Detect which cell encompasses the target text, then output its [X, Y] center coordinate. 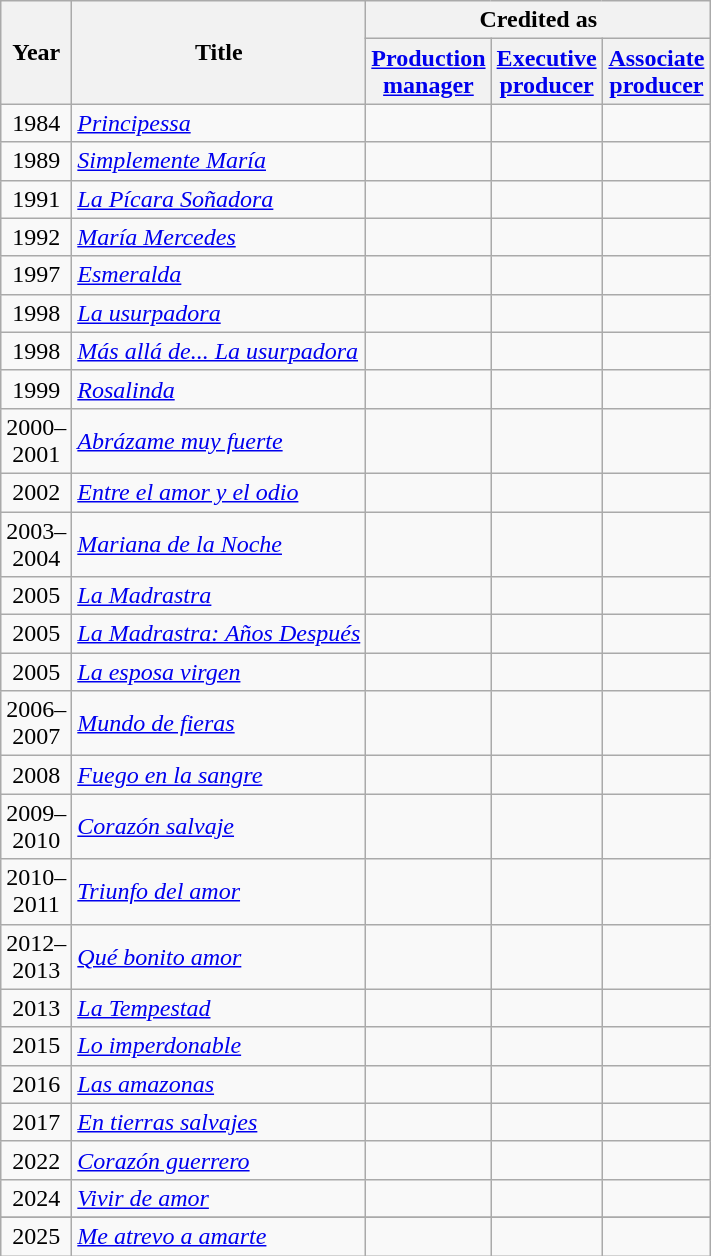
Lo imperdonable [219, 1046]
2017 [36, 1122]
En tierras salvajes [219, 1122]
Entre el amor y el odio [219, 492]
Mundo de fieras [219, 724]
2016 [36, 1084]
Rosalinda [219, 389]
1999 [36, 389]
Las amazonas [219, 1084]
1997 [36, 275]
2009–2010 [36, 826]
2006–2007 [36, 724]
Esmeralda [219, 275]
Associate producer [656, 72]
2003–2004 [36, 544]
2024 [36, 1198]
Vivir de amor [219, 1198]
2022 [36, 1160]
2013 [36, 1008]
Abrázame muy fuerte [219, 440]
2008 [36, 775]
1989 [36, 161]
La esposa virgen [219, 672]
Simplemente María [219, 161]
Más allá de... La usurpadora [219, 351]
2000–2001 [36, 440]
Year [36, 52]
La Pícara Soñadora [219, 199]
2025 [36, 1236]
Corazón guerrero [219, 1160]
Credited as [538, 20]
Corazón salvaje [219, 826]
Mariana de la Noche [219, 544]
Me atrevo a amarte [219, 1236]
2015 [36, 1046]
La Tempestad [219, 1008]
1984 [36, 123]
1992 [36, 237]
Production manager [428, 72]
Triunfo del amor [219, 892]
Title [219, 52]
Qué bonito amor [219, 956]
La Madrastra: Años Después [219, 634]
La Madrastra [219, 596]
María Mercedes [219, 237]
La usurpadora [219, 313]
Principessa [219, 123]
Fuego en la sangre [219, 775]
2002 [36, 492]
1991 [36, 199]
2012–2013 [36, 956]
Executive producer [546, 72]
2010–2011 [36, 892]
